Locate the cell with the specified text and output its [X, Y] center coordinate. 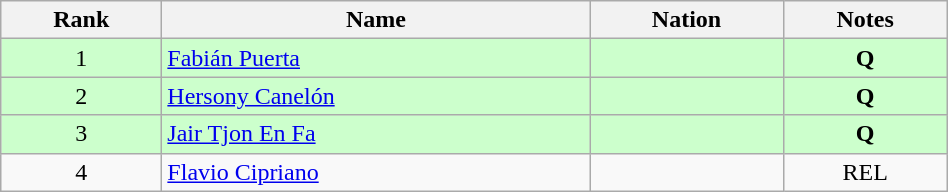
Hersony Canelón [376, 96]
Rank [82, 20]
Flavio Cipriano [376, 172]
3 [82, 134]
Name [376, 20]
2 [82, 96]
Nation [686, 20]
Notes [865, 20]
4 [82, 172]
1 [82, 58]
REL [865, 172]
Jair Tjon En Fa [376, 134]
Fabián Puerta [376, 58]
